Extract the (X, Y) coordinate from the center of the cell holding the provided text.  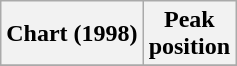
Peakposition (189, 34)
Chart (1998) (72, 34)
